Scan for the cell matching the given text and deliver its (x, y) coordinate at center. 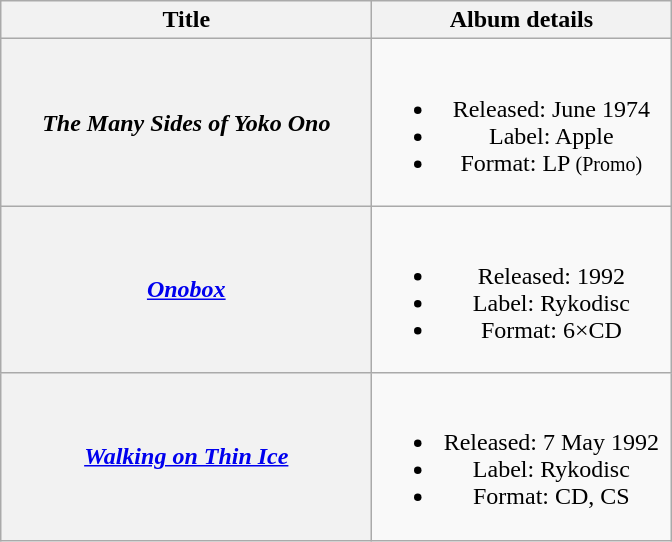
The Many Sides of Yoko Ono (186, 122)
Released: June 1974Label: AppleFormat: LP (Promo) (522, 122)
Album details (522, 20)
Released: 7 May 1992Label: RykodiscFormat: CD, CS (522, 456)
Onobox (186, 290)
Walking on Thin Ice (186, 456)
Released: 1992Label: RykodiscFormat: 6×CD (522, 290)
Title (186, 20)
